Detect which cell encompasses the target text, then output its (X, Y) center coordinate. 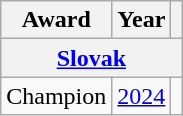
Slovak (92, 58)
Award (56, 20)
2024 (142, 96)
Champion (56, 96)
Year (142, 20)
